Return the [x, y] coordinate for the center point of the cell that contains the specified text.  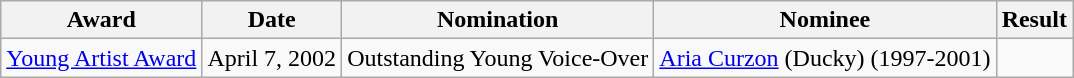
Young Artist Award [102, 58]
Outstanding Young Voice-Over [498, 58]
Award [102, 20]
April 7, 2002 [272, 58]
Nominee [825, 20]
Aria Curzon (Ducky) (1997-2001) [825, 58]
Result [1034, 20]
Nomination [498, 20]
Date [272, 20]
